Output the [x, y] coordinate of the center of the cell containing the given text.  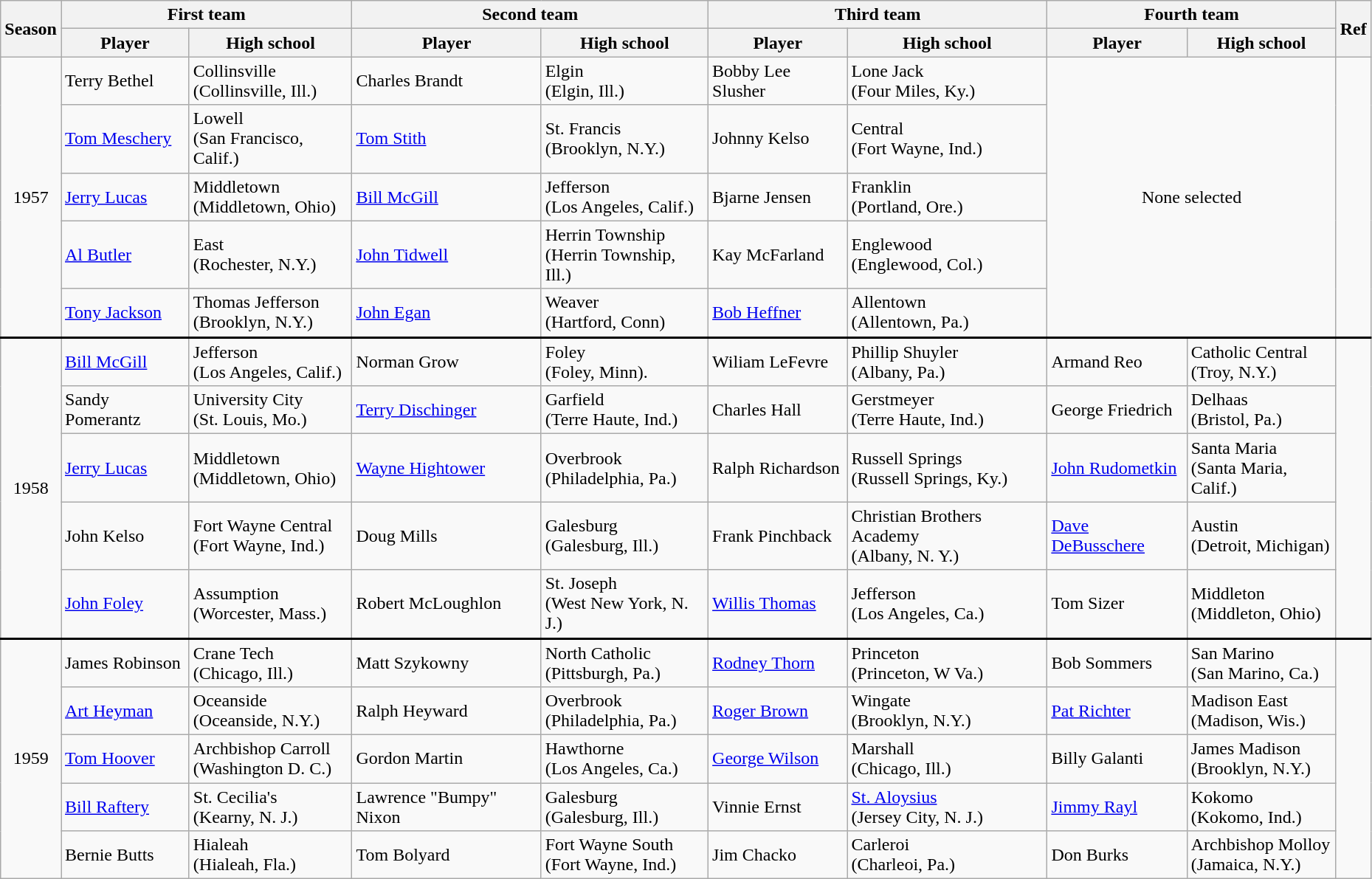
George Wilson [778, 759]
Tom Stith [447, 139]
1957 [31, 197]
Bernie Butts [125, 855]
Season [31, 29]
John Foley [125, 604]
Central(Fort Wayne, Ind.) [948, 139]
Second team [530, 15]
St. Cecilia's(Kearny, N. J.) [270, 807]
Princeton(Princeton, W Va.) [948, 663]
Fort Wayne South(Fort Wayne, Ind.) [624, 855]
University City(St. Louis, Mo.) [270, 410]
East(Rochester, N.Y.) [270, 255]
Englewood(Englewood, Col.) [948, 255]
Marshall(Chicago, Ill.) [948, 759]
Frank Pinchback [778, 536]
St. Joseph(West New York, N. J.) [624, 604]
Garfield(Terre Haute, Ind.) [624, 410]
Crane Tech(Chicago, Ill.) [270, 663]
Assumption(Worcester, Mass.) [270, 604]
James Madison(Brooklyn, N.Y.) [1261, 759]
Terry Dischinger [447, 410]
Armand Reo [1117, 362]
James Robinson [125, 663]
Hawthorne(Los Angeles, Ca.) [624, 759]
Pat Richter [1117, 711]
Kay McFarland [778, 255]
Dave DeBusschere [1117, 536]
Collinsville(Collinsville, Ill.) [270, 81]
Ralph Heyward [447, 711]
Tom Meschery [125, 139]
Tom Sizer [1117, 604]
Jim Chacko [778, 855]
Al Butler [125, 255]
Gerstmeyer(Terre Haute, Ind.) [948, 410]
Willis Thomas [778, 604]
Delhaas(Bristol, Pa.) [1261, 410]
Matt Szykowny [447, 663]
Carleroi(Charleoi, Pa.) [948, 855]
Weaver(Hartford, Conn) [624, 313]
Johnny Kelso [778, 139]
Santa Maria(Santa Maria, Calif.) [1261, 468]
Terry Bethel [125, 81]
John Kelso [125, 536]
Lone Jack(Four Miles, Ky.) [948, 81]
Billy Galanti [1117, 759]
Elgin(Elgin, Ill.) [624, 81]
North Catholic(Pittsburgh, Pa.) [624, 663]
Bill Raftery [125, 807]
Tom Bolyard [447, 855]
Archbishop Molloy(Jamaica, N.Y.) [1261, 855]
John Rudometkin [1117, 468]
Russell Springs(Russell Springs, Ky.) [948, 468]
Wiliam LeFevre [778, 362]
Franklin(Portland, Ore.) [948, 196]
Bjarne Jensen [778, 196]
Ralph Richardson [778, 468]
Art Heyman [125, 711]
Allentown(Allentown, Pa.) [948, 313]
1958 [31, 488]
Wayne Hightower [447, 468]
John Tidwell [447, 255]
Ref [1354, 29]
Catholic Central(Troy, N.Y.) [1261, 362]
1959 [31, 759]
Herrin Township(Herrin Township, Ill.) [624, 255]
Fourth team [1191, 15]
San Marino(San Marino, Ca.) [1261, 663]
Jimmy Rayl [1117, 807]
Roger Brown [778, 711]
Kokomo(Kokomo, Ind.) [1261, 807]
Archbishop Carroll(Washington D. C.) [270, 759]
Wingate(Brooklyn, N.Y.) [948, 711]
Madison East(Madison, Wis.) [1261, 711]
Tom Hoover [125, 759]
Bob Heffner [778, 313]
St. Aloysius(Jersey City, N. J.) [948, 807]
Sandy Pomerantz [125, 410]
George Friedrich [1117, 410]
Gordon Martin [447, 759]
Middleton(Middleton, Ohio) [1261, 604]
Christian Brothers Academy(Albany, N. Y.) [948, 536]
St. Francis(Brooklyn, N.Y.) [624, 139]
Austin(Detroit, Michigan) [1261, 536]
Tony Jackson [125, 313]
Norman Grow [447, 362]
None selected [1191, 197]
John Egan [447, 313]
Foley(Foley, Minn). [624, 362]
Thomas Jefferson(Brooklyn, N.Y.) [270, 313]
Phillip Shuyler(Albany, Pa.) [948, 362]
Bobby Lee Slusher [778, 81]
Jefferson(Los Angeles, Ca.) [948, 604]
Fort Wayne Central(Fort Wayne, Ind.) [270, 536]
Robert McLoughlon [447, 604]
Rodney Thorn [778, 663]
First team [206, 15]
Lowell(San Francisco, Calif.) [270, 139]
Lawrence "Bumpy" Nixon [447, 807]
Bob Sommers [1117, 663]
Don Burks [1117, 855]
Doug Mills [447, 536]
Oceanside(Oceanside, N.Y.) [270, 711]
Charles Brandt [447, 81]
Charles Hall [778, 410]
Third team [878, 15]
Vinnie Ernst [778, 807]
Hialeah(Hialeah, Fla.) [270, 855]
